Determine the (x, y) coordinate at the center of the cell enclosing the given text.  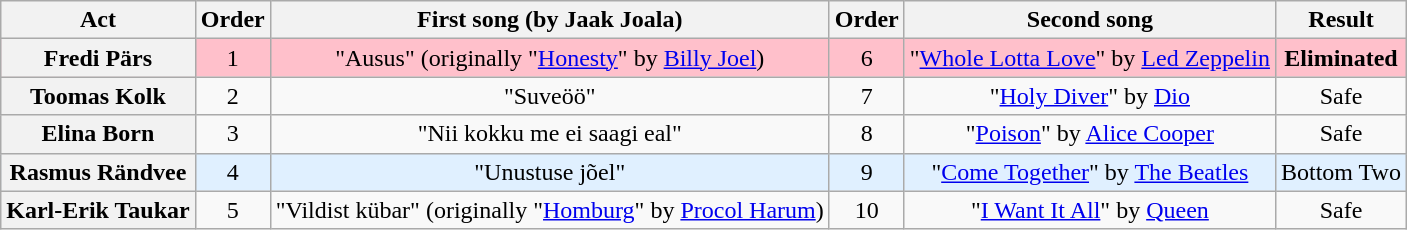
Eliminated (1340, 58)
Result (1340, 20)
Act (98, 20)
"Holy Diver" by Dio (1090, 96)
6 (866, 58)
Fredi Pärs (98, 58)
10 (866, 210)
4 (232, 172)
"Whole Lotta Love" by Led Zeppelin (1090, 58)
"Ausus" (originally "Honesty" by Billy Joel) (550, 58)
9 (866, 172)
Karl-Erik Taukar (98, 210)
"Come Together" by The Beatles (1090, 172)
Bottom Two (1340, 172)
3 (232, 134)
8 (866, 134)
"Vildist kübar" (originally "Homburg" by Procol Harum) (550, 210)
7 (866, 96)
2 (232, 96)
First song (by Jaak Joala) (550, 20)
"I Want It All" by Queen (1090, 210)
1 (232, 58)
"Poison" by Alice Cooper (1090, 134)
Toomas Kolk (98, 96)
"Suveöö" (550, 96)
Rasmus Rändvee (98, 172)
Elina Born (98, 134)
"Nii kokku me ei saagi eal" (550, 134)
"Unustuse jõel" (550, 172)
5 (232, 210)
Second song (1090, 20)
